Provide the (x, y) coordinate of the cell's center where the given text is located.  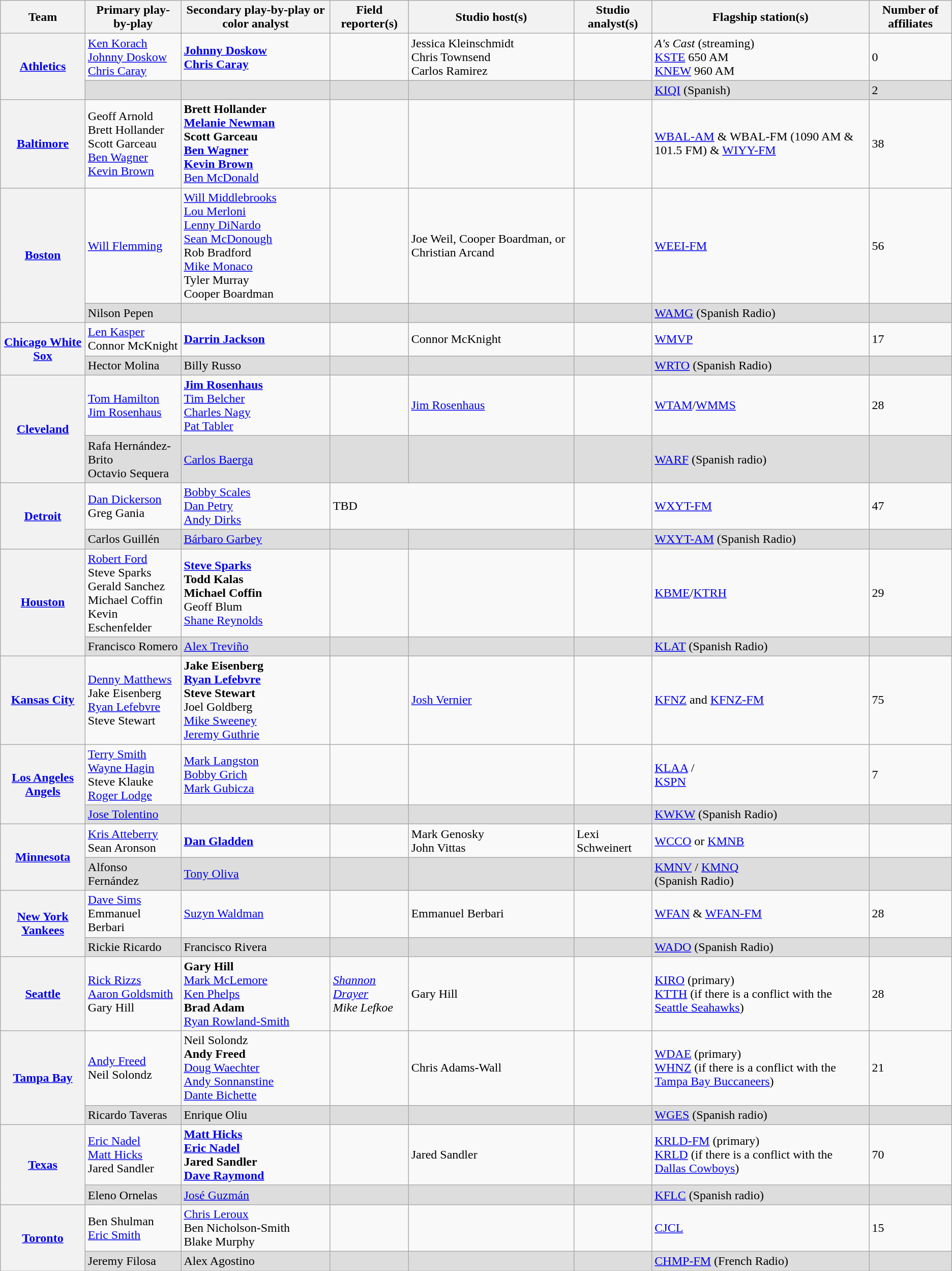
Tony Oliva (255, 874)
WDAE (primary)WHNZ (if there is a conflict with the Tampa Bay Buccaneers) (761, 1068)
Tampa Bay (43, 1078)
WBAL-AM & WBAL-FM (1090 AM & 101.5 FM) & WIYY-FM (761, 143)
Dave Sims Emmanuel Berbari (133, 914)
Detroit (43, 515)
KLAA /KSPN (761, 774)
WCCO or KMNB (761, 841)
Secondary play-by-play or color analyst (255, 17)
Len Kasper Connor McKnight (133, 339)
WFAN & WFAN-FM (761, 914)
Number of affiliates (910, 17)
Flagship station(s) (761, 17)
Robert Ford Steve Sparks Gerald Sanchez Michael Coffin Kevin Eschenfelder (133, 592)
Andy Freed Neil Solondz (133, 1068)
WMVP (761, 339)
KBME/KTRH (761, 592)
Jim Rosenhaus Tim Belcher Charles Nagy Pat Tabler (255, 405)
56 (910, 245)
CJCL (761, 1228)
KMNV / KMNQ(Spanish Radio) (761, 874)
KFLC (Spanish radio) (761, 1195)
29 (910, 592)
Jim Rosenhaus (491, 405)
Dan Dickerson Greg Gania (133, 506)
Dan Gladden (255, 841)
2 (910, 90)
Jeremy Filosa (133, 1261)
Neil Solondz Andy Freed Doug Waechter Andy Sonnanstine Dante Bichette (255, 1068)
Will Middlebrooks Lou Merloni Lenny DiNardo Sean McDonough Rob Bradford Mike Monaco Tyler Murray Cooper Boardman (255, 245)
Baltimore (43, 143)
CHMP-FM (French Radio) (761, 1261)
70 (910, 1155)
Bárbaro Garbey (255, 539)
Connor McKnight (491, 339)
Mark GenoskyJohn Vittas (491, 841)
Alex Agostino (255, 1261)
Los Angeles Angels (43, 785)
Field reporter(s) (369, 17)
Eric Nadel Matt Hicks Jared Sandler (133, 1155)
Jose Tolentino (133, 815)
Denny Matthews Jake Eisenberg Ryan Lefebvre Steve Stewart (133, 700)
Gary Hill Mark McLemore Ken Phelps Brad Adam Ryan Rowland-Smith (255, 994)
Jessica Kleinschmidt Chris Townsend Carlos Ramirez (491, 57)
47 (910, 506)
38 (910, 143)
Seattle (43, 994)
Jake Eisenberg Ryan Lefebvre Steve Stewart Joel Goldberg Mike Sweeney Jeremy Guthrie (255, 700)
Mark Langston Bobby Grich Mark Gubicza (255, 774)
17 (910, 339)
Francisco Romero (133, 647)
Will Flemming (133, 245)
Geoff Arnold Brett Hollander Scott Garceau Ben Wagner Kevin Brown (133, 143)
Cleveland (43, 428)
Bobby Scales Dan Petry Andy Dirks (255, 506)
Studio host(s) (491, 17)
Carlos Guillén (133, 539)
Jared Sandler (491, 1155)
WXYT-FM (761, 506)
Gary Hill (491, 994)
Carlos Baerga (255, 459)
Ben Shulman Eric Smith (133, 1228)
WEEI-FM (761, 245)
Ken Korach Johnny Doskow Chris Caray (133, 57)
Houston (43, 602)
Joe Weil, Cooper Boardman, or Christian Arcand (491, 245)
Alfonso Fernández (133, 874)
Lexi Schweinert (613, 841)
A's Cast (streaming)KSTE 650 AM KNEW 960 AM (761, 57)
Kansas City (43, 700)
Suzyn Waldman (255, 914)
WADO (Spanish Radio) (761, 947)
KWKW (Spanish Radio) (761, 815)
Matt Hicks Eric Nadel Jared Sandler Dave Raymond (255, 1155)
Tom Hamilton Jim Rosenhaus (133, 405)
KLAT (Spanish Radio) (761, 647)
WXYT-AM (Spanish Radio) (761, 539)
Darrin Jackson (255, 339)
Alex Treviño (255, 647)
Terry Smith Wayne Hagin Steve Klauke Roger Lodge (133, 774)
Rick Rizzs Aaron Goldsmith Gary Hill (133, 994)
75 (910, 700)
Chris Leroux Ben Nicholson-Smith Blake Murphy (255, 1228)
7 (910, 774)
Emmanuel Berbari (491, 914)
Texas (43, 1164)
Brett Hollander Melanie Newman Scott Garceau Ben Wagner Kevin Brown Ben McDonald (255, 143)
KIRO (primary)KTTH (if there is a conflict with the Seattle Seahawks) (761, 994)
Enrique Oliu (255, 1115)
Josh Vernier (491, 700)
Kris Atteberry Sean Aronson (133, 841)
WTAM/WMMS (761, 405)
Nilson Pepen (133, 313)
WGES (Spanish radio) (761, 1115)
Rafa Hernández-BritoOctavio Sequera (133, 459)
Team (43, 17)
Rickie Ricardo (133, 947)
KFNZ and KFNZ-FM (761, 700)
Johnny Doskow Chris Caray (255, 57)
New York Yankees (43, 923)
Ricardo Taveras (133, 1115)
Hector Molina (133, 365)
Shannon Drayer Mike Lefkoe (369, 994)
Steve Sparks Todd Kalas Michael Coffin Geoff Blum Shane Reynolds (255, 592)
Athletics (43, 67)
Primary play-by-play (133, 17)
Chicago White Sox (43, 349)
Boston (43, 255)
José Guzmán (255, 1195)
WRTO (Spanish Radio) (761, 365)
TBD (452, 506)
Billy Russo (255, 365)
15 (910, 1228)
Chris Adams-Wall (491, 1068)
KRLD-FM (primary)KRLD (if there is a conflict with the Dallas Cowboys) (761, 1155)
Studio analyst(s) (613, 17)
WAMG (Spanish Radio) (761, 313)
21 (910, 1068)
Minnesota (43, 857)
Toronto (43, 1237)
Eleno Ornelas (133, 1195)
0 (910, 57)
KIQI (Spanish) (761, 90)
WARF (Spanish radio) (761, 459)
Francisco Rivera (255, 947)
